Output the (x, y) coordinate of the center of the cell containing the given text.  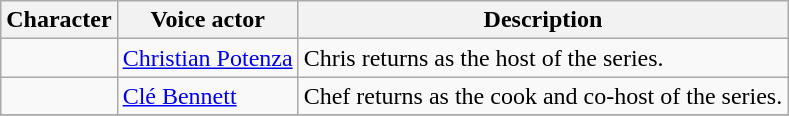
Chris returns as the host of the series. (543, 58)
Christian Potenza (208, 58)
Character (59, 20)
Description (543, 20)
Chef returns as the cook and co-host of the series. (543, 96)
Voice actor (208, 20)
Clé Bennett (208, 96)
